Capture the cell that displays the provided text and extract its (x, y) central coordinate. 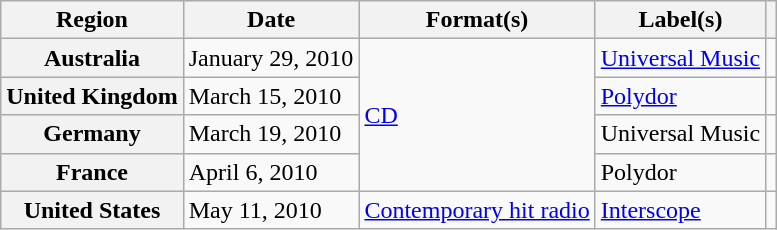
CD (477, 115)
United Kingdom (92, 96)
Format(s) (477, 20)
United States (92, 210)
Label(s) (680, 20)
Australia (92, 58)
Interscope (680, 210)
May 11, 2010 (271, 210)
March 19, 2010 (271, 134)
April 6, 2010 (271, 172)
Germany (92, 134)
March 15, 2010 (271, 96)
Contemporary hit radio (477, 210)
Region (92, 20)
Date (271, 20)
France (92, 172)
January 29, 2010 (271, 58)
